Search for the cell housing the specified text and yield its (X, Y) center coordinate. 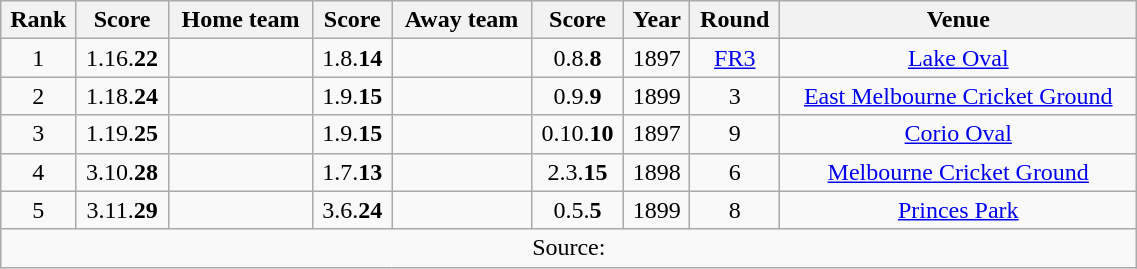
0.9.9 (578, 96)
FR3 (735, 58)
Year (657, 20)
1 (38, 58)
9 (735, 134)
2.3.15 (578, 172)
1.16.22 (122, 58)
Lake Oval (958, 58)
5 (38, 210)
0.10.10 (578, 134)
1898 (657, 172)
Rank (38, 20)
3.6.24 (352, 210)
8 (735, 210)
Away team (462, 20)
0.8.8 (578, 58)
1.8.14 (352, 58)
3.10.28 (122, 172)
1.7.13 (352, 172)
Round (735, 20)
0.5.5 (578, 210)
Corio Oval (958, 134)
3.11.29 (122, 210)
East Melbourne Cricket Ground (958, 96)
4 (38, 172)
Princes Park (958, 210)
2 (38, 96)
6 (735, 172)
Venue (958, 20)
Melbourne Cricket Ground (958, 172)
1.19.25 (122, 134)
Source: (569, 248)
Home team (240, 20)
1.18.24 (122, 96)
